Return [X, Y] of the center of cell containing provided text 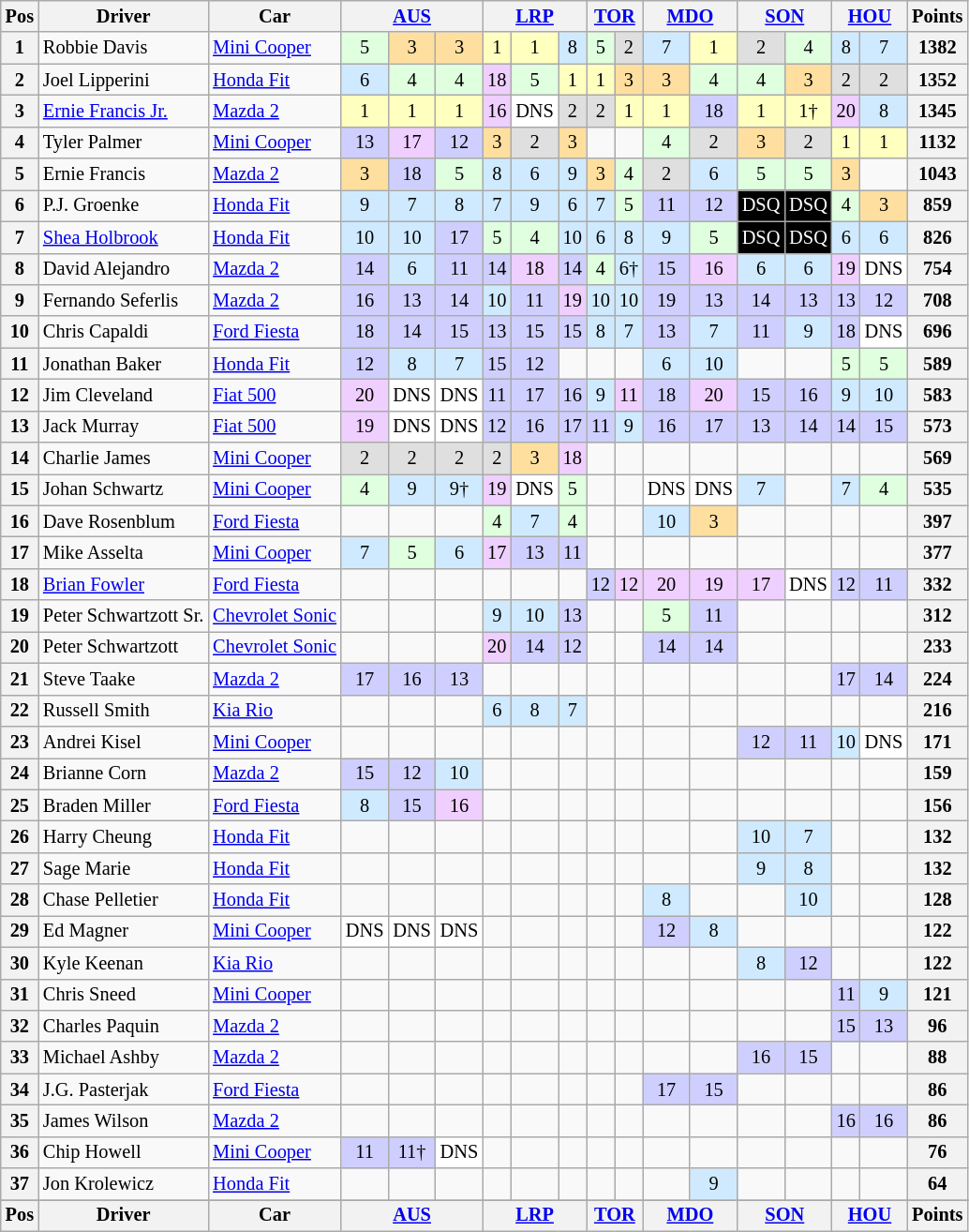
569 [937, 458]
Jonathan Baker [124, 364]
377 [937, 552]
Tyler Palmer [124, 143]
88 [937, 1058]
859 [937, 205]
332 [937, 584]
156 [937, 805]
1043 [937, 174]
Brian Fowler [124, 584]
Charles Paquin [124, 1026]
159 [937, 774]
233 [937, 647]
64 [937, 1184]
Braden Miller [124, 805]
Chris Sneed [124, 995]
25 [20, 805]
Jack Murray [124, 427]
6† [629, 269]
Fernando Seferlis [124, 300]
Peter Schwartzott Sr. [124, 616]
23 [20, 742]
171 [937, 742]
35 [20, 1120]
26 [20, 836]
96 [937, 1026]
1345 [937, 111]
Sage Marie [124, 868]
Brianne Corn [124, 774]
P.J. Groenke [124, 205]
28 [20, 900]
Michael Ashby [124, 1058]
Charlie James [124, 458]
76 [937, 1152]
29 [20, 931]
128 [937, 900]
224 [937, 679]
Ernie Francis Jr. [124, 111]
Jon Krolewicz [124, 1184]
121 [937, 995]
30 [20, 963]
696 [937, 332]
Chris Capaldi [124, 332]
573 [937, 427]
Dave Rosenblum [124, 521]
Johan Schwartz [124, 489]
32 [20, 1026]
Kyle Keenan [124, 963]
583 [937, 395]
11† [411, 1152]
Ed Magner [124, 931]
Joel Lipperini [124, 80]
1† [808, 111]
33 [20, 1058]
34 [20, 1089]
826 [937, 237]
1352 [937, 80]
22 [20, 711]
David Alejandro [124, 269]
Harry Cheung [124, 836]
Chase Pelletier [124, 900]
Mike Asselta [124, 552]
24 [20, 774]
36 [20, 1152]
708 [937, 300]
27 [20, 868]
1382 [937, 48]
397 [937, 521]
31 [20, 995]
216 [937, 711]
589 [937, 364]
Robbie Davis [124, 48]
Andrei Kisel [124, 742]
Jim Cleveland [124, 395]
Shea Holbrook [124, 237]
Peter Schwartzott [124, 647]
Steve Taake [124, 679]
1132 [937, 143]
Chip Howell [124, 1152]
312 [937, 616]
James Wilson [124, 1120]
Ernie Francis [124, 174]
J.G. Pasterjak [124, 1089]
754 [937, 269]
535 [937, 489]
9† [459, 489]
21 [20, 679]
37 [20, 1184]
Russell Smith [124, 711]
